Return (x, y) of the center of cell containing provided text 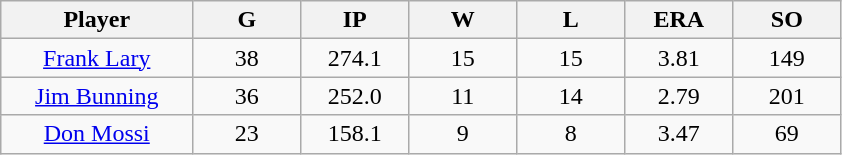
L (571, 20)
Don Mossi (97, 134)
IP (355, 20)
SO (787, 20)
201 (787, 96)
3.47 (679, 134)
38 (247, 58)
2.79 (679, 96)
W (463, 20)
69 (787, 134)
3.81 (679, 58)
252.0 (355, 96)
8 (571, 134)
ERA (679, 20)
Player (97, 20)
149 (787, 58)
14 (571, 96)
158.1 (355, 134)
36 (247, 96)
9 (463, 134)
G (247, 20)
11 (463, 96)
23 (247, 134)
Jim Bunning (97, 96)
274.1 (355, 58)
Frank Lary (97, 58)
